Search for the cell housing the specified text and yield its [x, y] center coordinate. 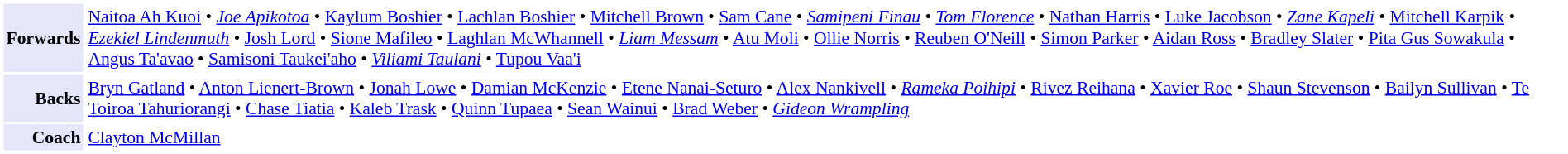
Forwards [43, 37]
Backs [43, 98]
Clayton McMillan [825, 137]
Coach [43, 137]
